Output the (X, Y) coordinate of the center of the cell containing the given text.  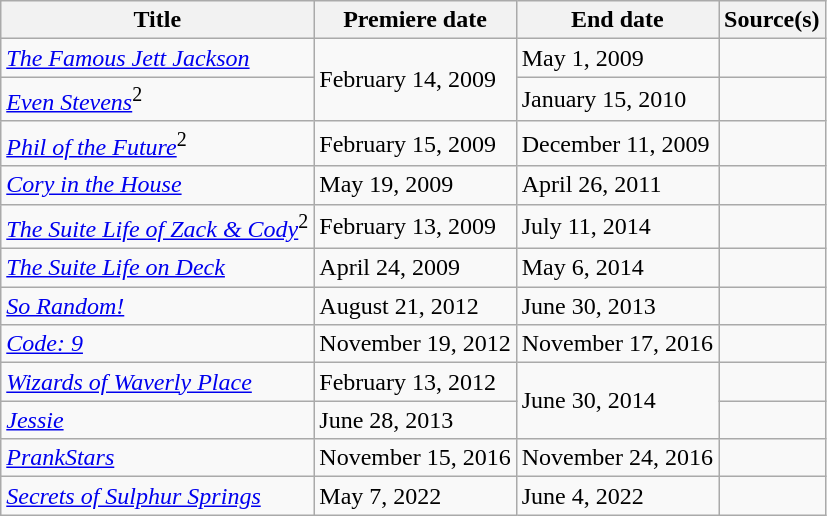
June 28, 2013 (415, 420)
January 15, 2010 (617, 100)
May 19, 2009 (415, 185)
May 7, 2022 (415, 496)
June 4, 2022 (617, 496)
November 15, 2016 (415, 458)
August 21, 2012 (415, 306)
Jessie (158, 420)
The Suite Life of Zack & Cody2 (158, 226)
November 19, 2012 (415, 344)
Premiere date (415, 20)
The Suite Life on Deck (158, 268)
Wizards of Waverly Place (158, 382)
May 6, 2014 (617, 268)
Cory in the House (158, 185)
May 1, 2009 (617, 58)
Title (158, 20)
November 24, 2016 (617, 458)
February 15, 2009 (415, 144)
Source(s) (772, 20)
Code: 9 (158, 344)
The Famous Jett Jackson (158, 58)
July 11, 2014 (617, 226)
So Random! (158, 306)
Even Stevens2 (158, 100)
April 24, 2009 (415, 268)
Secrets of Sulphur Springs (158, 496)
April 26, 2011 (617, 185)
PrankStars (158, 458)
February 13, 2012 (415, 382)
December 11, 2009 (617, 144)
June 30, 2014 (617, 401)
February 13, 2009 (415, 226)
February 14, 2009 (415, 80)
November 17, 2016 (617, 344)
June 30, 2013 (617, 306)
End date (617, 20)
Phil of the Future2 (158, 144)
